Pinpoint the cell where the given text exists, returning its (X, Y) midpoint coordinate. 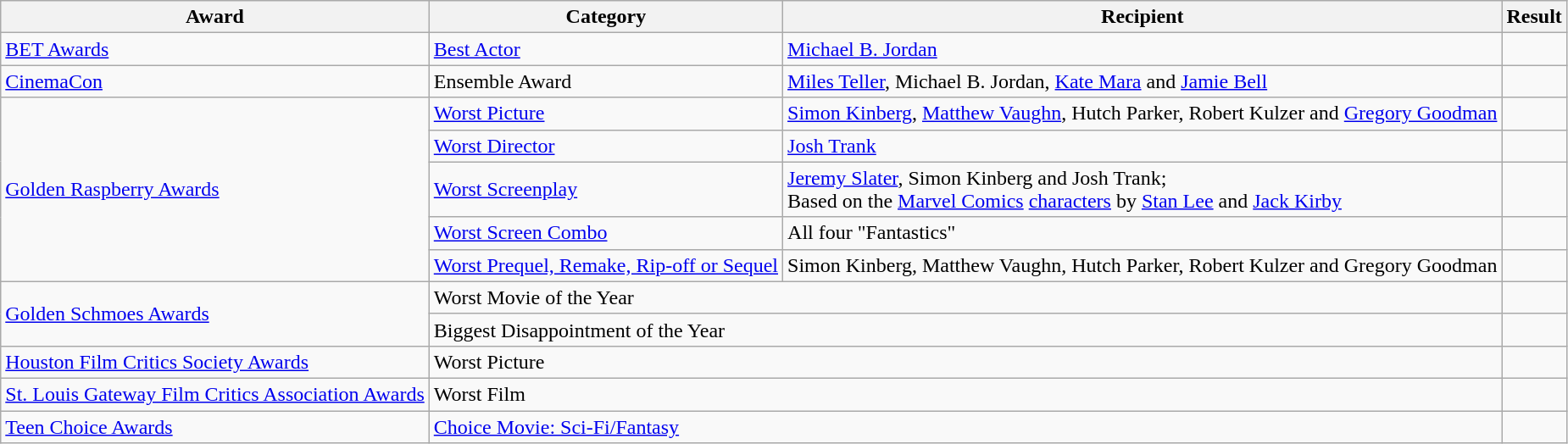
CinemaCon (215, 81)
Golden Raspberry Awards (215, 190)
Josh Trank (1143, 146)
Jeremy Slater, Simon Kinberg and Josh Trank; Based on the Marvel Comics characters by Stan Lee and Jack Kirby (1143, 190)
Award (215, 17)
Worst Screen Combo (605, 233)
Golden Schmoes Awards (215, 314)
St. Louis Gateway Film Critics Association Awards (215, 394)
Ensemble Award (605, 81)
Choice Movie: Sci-Fi/Fantasy (965, 426)
Worst Director (605, 146)
Recipient (1143, 17)
Result (1534, 17)
Best Actor (605, 49)
Worst Prequel, Remake, Rip-off or Sequel (605, 265)
BET Awards (215, 49)
Miles Teller, Michael B. Jordan, Kate Mara and Jamie Bell (1143, 81)
Worst Film (965, 394)
All four "Fantastics" (1143, 233)
Michael B. Jordan (1143, 49)
Houston Film Critics Society Awards (215, 362)
Worst Screenplay (605, 190)
Worst Movie of the Year (965, 297)
Biggest Disappointment of the Year (965, 330)
Teen Choice Awards (215, 426)
Category (605, 17)
